Detect which cell encompasses the target text, then output its [X, Y] center coordinate. 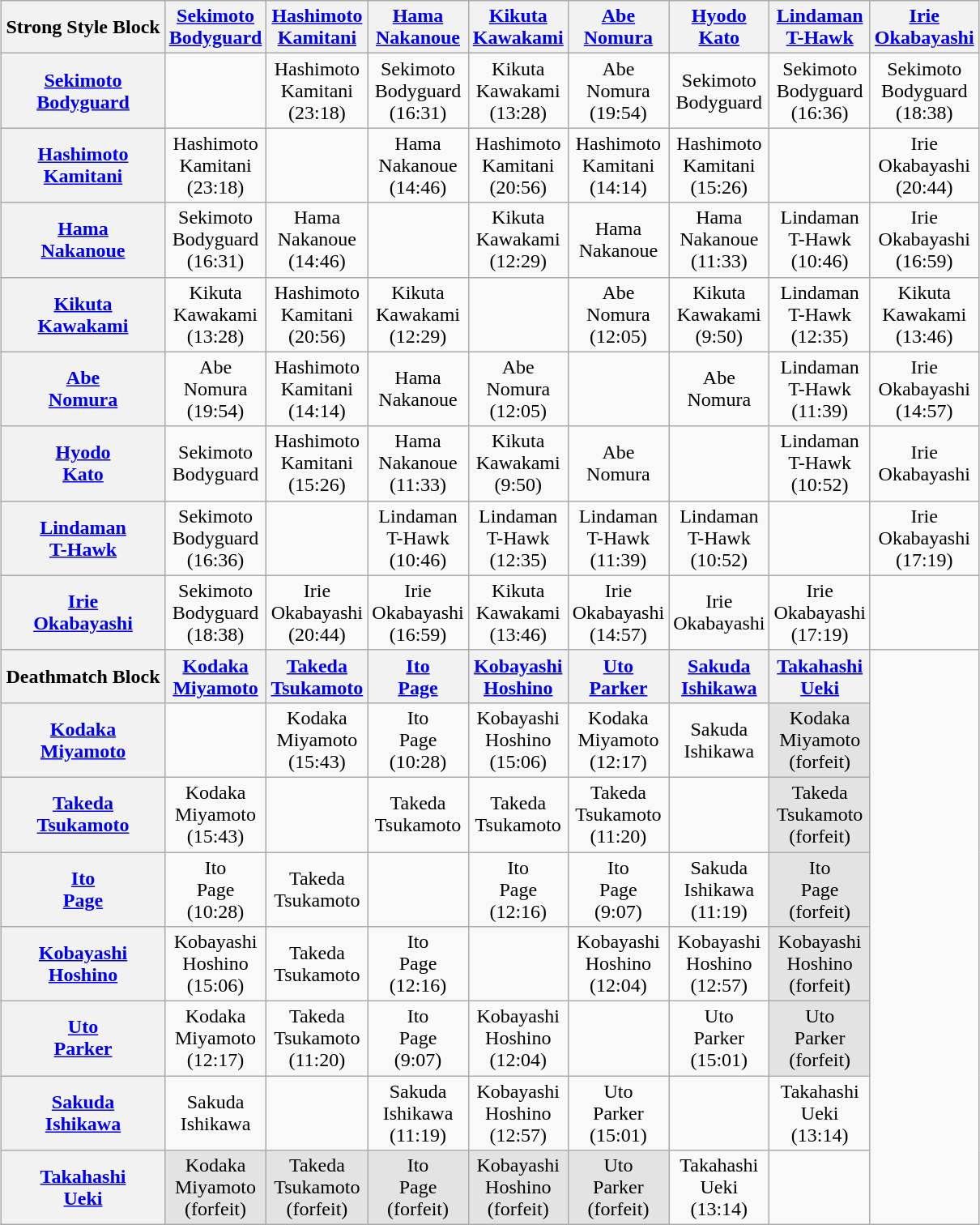
KikutaKawakami [83, 314]
KobayashiHoshino [83, 964]
Kobayashi Hoshino [518, 676]
Strong Style Block [83, 28]
Deathmatch Block [83, 676]
Kikuta Kawakami [518, 28]
